Provide the (x, y) coordinate of the cell's center where the given text is located.  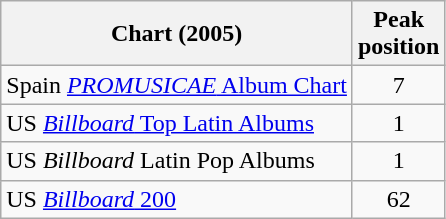
7 (398, 85)
Spain PROMUSICAE Album Chart (177, 85)
US Billboard 200 (177, 199)
62 (398, 199)
Peakposition (398, 34)
US Billboard Latin Pop Albums (177, 161)
Chart (2005) (177, 34)
US Billboard Top Latin Albums (177, 123)
